Detect which cell encompasses the target text, then output its [X, Y] center coordinate. 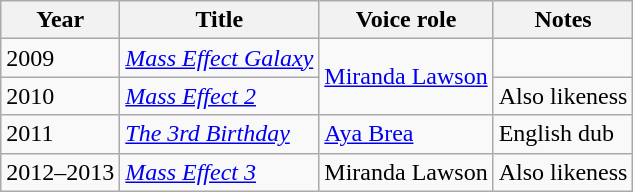
Aya Brea [406, 134]
Title [220, 20]
Year [60, 20]
The 3rd Birthday [220, 134]
Mass Effect 2 [220, 96]
Mass Effect 3 [220, 172]
2012–2013 [60, 172]
2011 [60, 134]
2009 [60, 58]
2010 [60, 96]
Notes [563, 20]
Mass Effect Galaxy [220, 58]
English dub [563, 134]
Voice role [406, 20]
